Scan for the cell matching the given text and deliver its [x, y] coordinate at center. 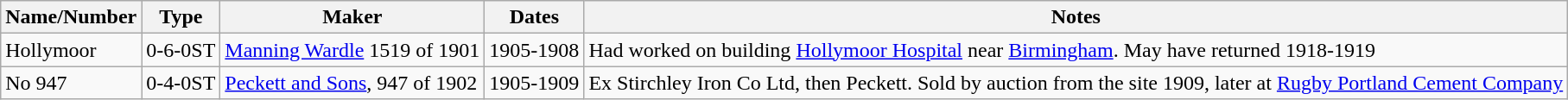
Dates [534, 17]
Type [181, 17]
Hollymoor [71, 50]
Had worked on building Hollymoor Hospital near Birmingham. May have returned 1918-1919 [1076, 50]
1905-1909 [534, 83]
Ex Stirchley Iron Co Ltd, then Peckett. Sold by auction from the site 1909, later at Rugby Portland Cement Company [1076, 83]
0-6-0ST [181, 50]
Peckett and Sons, 947 of 1902 [352, 83]
Manning Wardle 1519 of 1901 [352, 50]
1905-1908 [534, 50]
No 947 [71, 83]
Maker [352, 17]
Notes [1076, 17]
Name/Number [71, 17]
0-4-0ST [181, 83]
